Return the [X, Y] coordinate for the center point of the cell that contains the specified text.  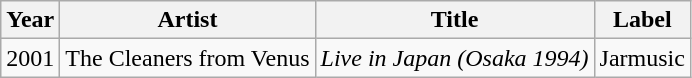
Live in Japan (Osaka 1994) [454, 58]
Label [642, 20]
Artist [188, 20]
The Cleaners from Venus [188, 58]
Jarmusic [642, 58]
Year [30, 20]
Title [454, 20]
2001 [30, 58]
